Search for the cell housing the specified text and yield its [X, Y] center coordinate. 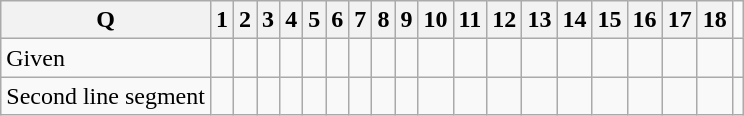
16 [644, 20]
2 [246, 20]
Second line segment [106, 96]
4 [292, 20]
5 [314, 20]
Q [106, 20]
17 [680, 20]
7 [360, 20]
8 [384, 20]
12 [504, 20]
14 [574, 20]
18 [714, 20]
11 [470, 20]
6 [338, 20]
9 [406, 20]
13 [540, 20]
Given [106, 58]
15 [610, 20]
3 [268, 20]
10 [436, 20]
1 [222, 20]
